Scan for the cell matching the given text and deliver its [x, y] coordinate at center. 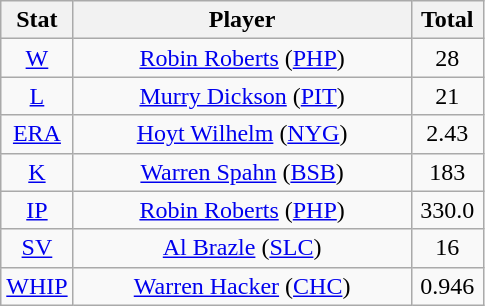
SV [37, 248]
28 [447, 58]
Warren Spahn (BSB) [242, 172]
L [37, 96]
K [37, 172]
Player [242, 20]
ERA [37, 134]
W [37, 58]
WHIP [37, 286]
Al Brazle (SLC) [242, 248]
0.946 [447, 286]
183 [447, 172]
Total [447, 20]
IP [37, 210]
21 [447, 96]
330.0 [447, 210]
Hoyt Wilhelm (NYG) [242, 134]
Warren Hacker (CHC) [242, 286]
Stat [37, 20]
16 [447, 248]
Murry Dickson (PIT) [242, 96]
2.43 [447, 134]
